Return the [x, y] coordinate for the center point of the cell that contains the specified text.  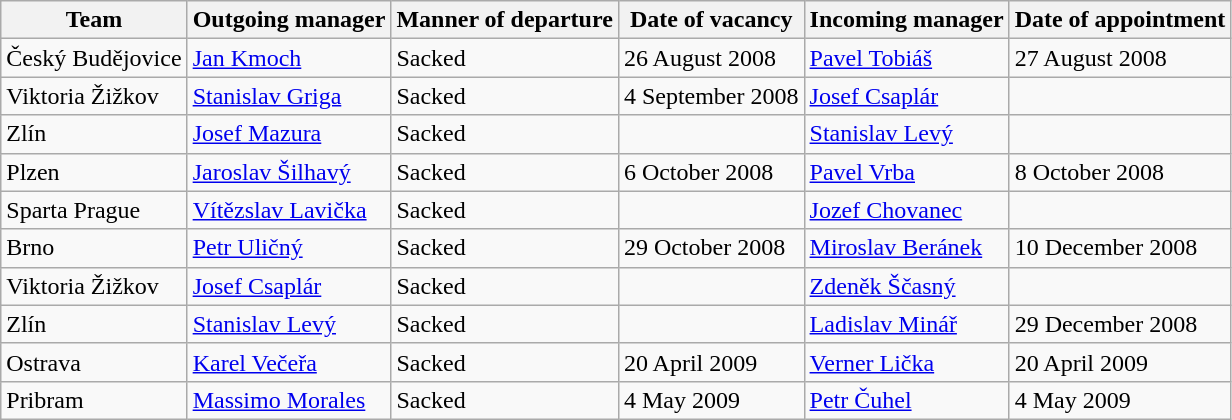
Date of vacancy [711, 20]
Pribram [94, 400]
Date of appointment [1120, 20]
Petr Čuhel [906, 400]
Verner Lička [906, 362]
Český Budějovice [94, 58]
Plzen [94, 172]
Jozef Chovanec [906, 210]
Miroslav Beránek [906, 248]
Massimo Morales [289, 400]
6 October 2008 [711, 172]
Jaroslav Šilhavý [289, 172]
26 August 2008 [711, 58]
Karel Večeřa [289, 362]
Sparta Prague [94, 210]
4 September 2008 [711, 96]
29 October 2008 [711, 248]
29 December 2008 [1120, 324]
Jan Kmoch [289, 58]
Josef Mazura [289, 134]
Pavel Vrba [906, 172]
Ostrava [94, 362]
Manner of departure [504, 20]
Vítězslav Lavička [289, 210]
Stanislav Griga [289, 96]
Brno [94, 248]
Outgoing manager [289, 20]
Petr Uličný [289, 248]
8 October 2008 [1120, 172]
Team [94, 20]
Ladislav Minář [906, 324]
Incoming manager [906, 20]
27 August 2008 [1120, 58]
Zdeněk Ščasný [906, 286]
10 December 2008 [1120, 248]
Pavel Tobiáš [906, 58]
